Output the [X, Y] coordinate of the center of the cell containing the given text.  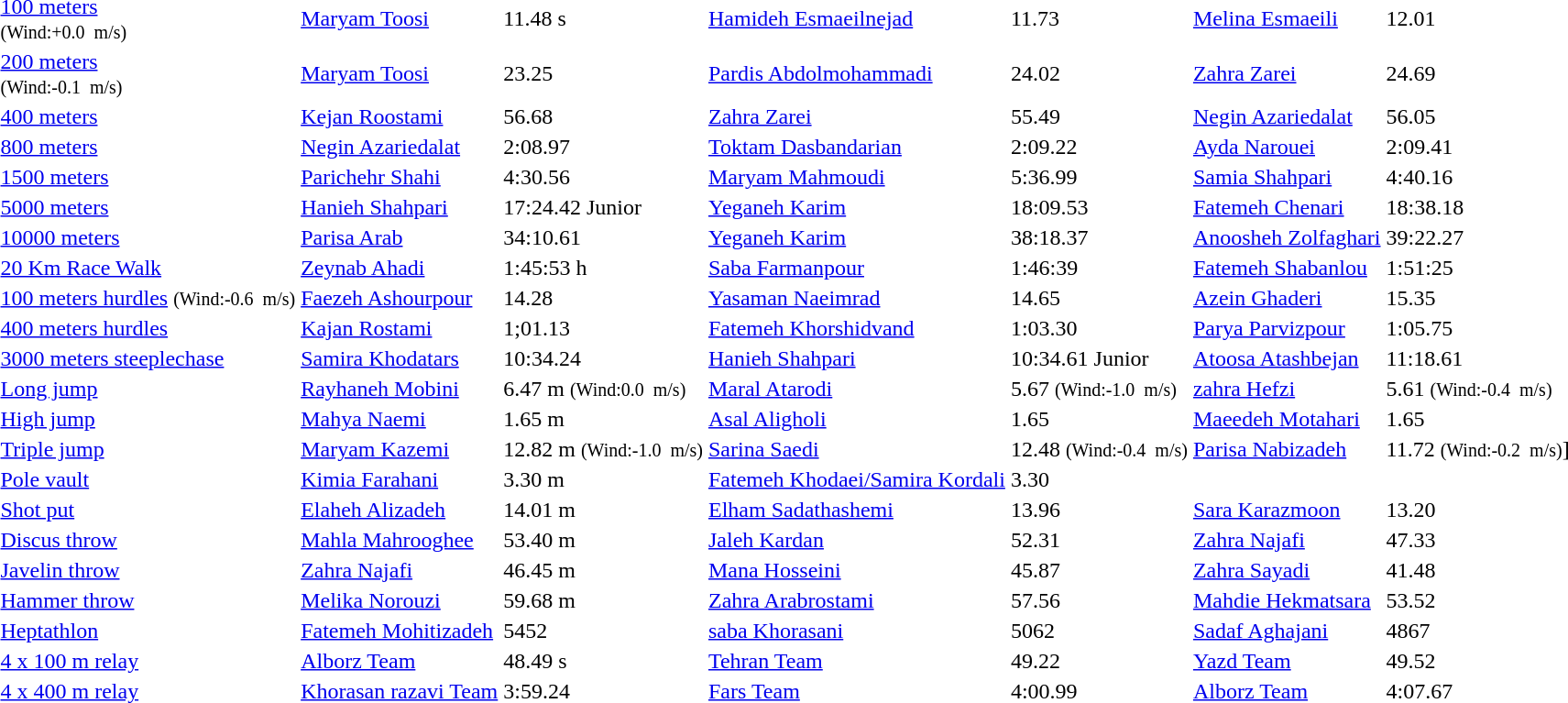
5452 [603, 631]
Samia Shahpari [1287, 177]
1.65 m [603, 419]
10:34.61 Junior [1099, 358]
Kejan Roostami [400, 116]
2:08.97 [603, 147]
Azein Ghaderi [1287, 298]
1:46:39 [1099, 268]
2:09.22 [1099, 147]
Saba Farmanpour [856, 268]
Maeedeh Motahari [1287, 419]
Fatemeh Shabanlou [1287, 268]
5062 [1099, 631]
1:45:53 h [603, 268]
13.96 [1099, 510]
1;01.13 [603, 328]
Sarina Saedi [856, 449]
1:03.30 [1099, 328]
Maryam Kazemi [400, 449]
zahra Hefzi [1287, 389]
Sara Karazmoon [1287, 510]
14.01 m [603, 510]
5:36.99 [1099, 177]
Fatemeh Khodaei/Samira Kordali [856, 479]
Maryam Mahmoudi [856, 177]
Alborz Team [400, 661]
Maral Atarodi [856, 389]
1.65 [1099, 419]
3.30 [1099, 479]
18:09.53 [1099, 207]
Atoosa Atashbejan [1287, 358]
Fatemeh Mohitizadeh [400, 631]
Mana Hosseini [856, 570]
3.30 m [603, 479]
Melika Norouzi [400, 600]
55.49 [1099, 116]
Sadaf Aghajani [1287, 631]
Parisa Arab [400, 237]
Rayhaneh Mobini [400, 389]
Zahra Arabrostami [856, 600]
Tehran Team [856, 661]
Kajan Rostami [400, 328]
34:10.61 [603, 237]
Anoosheh Zolfaghari [1287, 237]
Zahra Sayadi [1287, 570]
Maryam Toosi [400, 73]
Asal Aligholi [856, 419]
23.25 [603, 73]
Parichehr Shahi [400, 177]
Mahla Mahrooghee [400, 540]
Parisa Nabizadeh [1287, 449]
Mahya Naemi [400, 419]
Jaleh Kardan [856, 540]
56.68 [603, 116]
45.87 [1099, 570]
48.49 s [603, 661]
10:34.24 [603, 358]
Fatemeh Chenari [1287, 207]
14.28 [603, 298]
Zeynab Ahadi [400, 268]
Yazd Team [1287, 661]
Pardis Abdolmohammadi [856, 73]
Ayda Narouei [1287, 147]
24.02 [1099, 73]
12.48 (Wind:-0.4 m/s) [1099, 449]
Elham Sadathashemi [856, 510]
49.22 [1099, 661]
53.40 m [603, 540]
14.65 [1099, 298]
57.56 [1099, 600]
59.68 m [603, 600]
Faezeh Ashourpour [400, 298]
Kimia Farahani [400, 479]
4:30.56 [603, 177]
Parya Parvizpour [1287, 328]
Samira Khodatars [400, 358]
17:24.42 Junior [603, 207]
52.31 [1099, 540]
saba Khorasani [856, 631]
46.45 m [603, 570]
Yasaman Naeimrad [856, 298]
Fatemeh Khorshidvand [856, 328]
12.82 m (Wind:-1.0 m/s) [603, 449]
Mahdie Hekmatsara [1287, 600]
6.47 m (Wind:0.0 m/s) [603, 389]
38:18.37 [1099, 237]
5.67 (Wind:-1.0 m/s) [1099, 389]
Toktam Dasbandarian [856, 147]
Elaheh Alizadeh [400, 510]
